Capture the cell that displays the provided text and extract its [x, y] central coordinate. 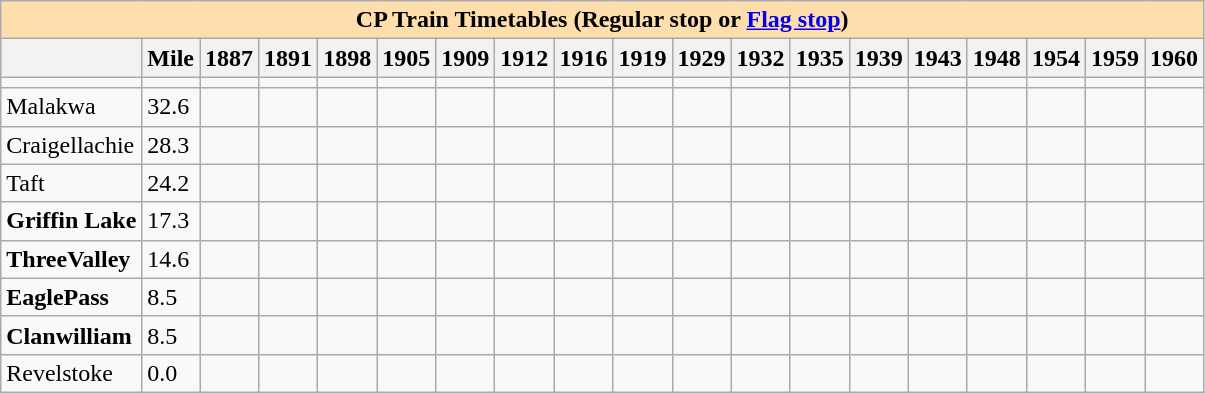
1887 [230, 58]
32.6 [171, 107]
1935 [820, 58]
1948 [996, 58]
1909 [466, 58]
17.3 [171, 221]
1916 [584, 58]
CP Train Timetables (Regular stop or Flag stop) [602, 20]
Mile [171, 58]
1929 [702, 58]
1939 [878, 58]
1919 [642, 58]
1954 [1056, 58]
Taft [72, 183]
EaglePass [72, 297]
Craigellachie [72, 145]
1898 [348, 58]
28.3 [171, 145]
14.6 [171, 259]
Griffin Lake [72, 221]
24.2 [171, 183]
0.0 [171, 373]
1891 [288, 58]
1943 [938, 58]
1960 [1174, 58]
Malakwa [72, 107]
1959 [1114, 58]
1912 [524, 58]
ThreeValley [72, 259]
1905 [406, 58]
Clanwilliam [72, 335]
1932 [760, 58]
Revelstoke [72, 373]
